Return the [x, y] coordinate for the center point of the cell that contains the specified text.  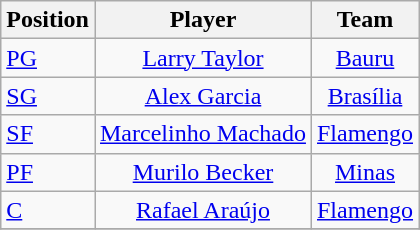
Rafael Araújo [202, 210]
Bauru [364, 58]
PG [48, 58]
Marcelinho Machado [202, 134]
Player [202, 20]
Murilo Becker [202, 172]
Team [364, 20]
Brasília [364, 96]
Alex Garcia [202, 96]
SF [48, 134]
SG [48, 96]
Position [48, 20]
C [48, 210]
Larry Taylor [202, 58]
PF [48, 172]
Minas [364, 172]
